Capture the cell that displays the provided text and extract its (x, y) central coordinate. 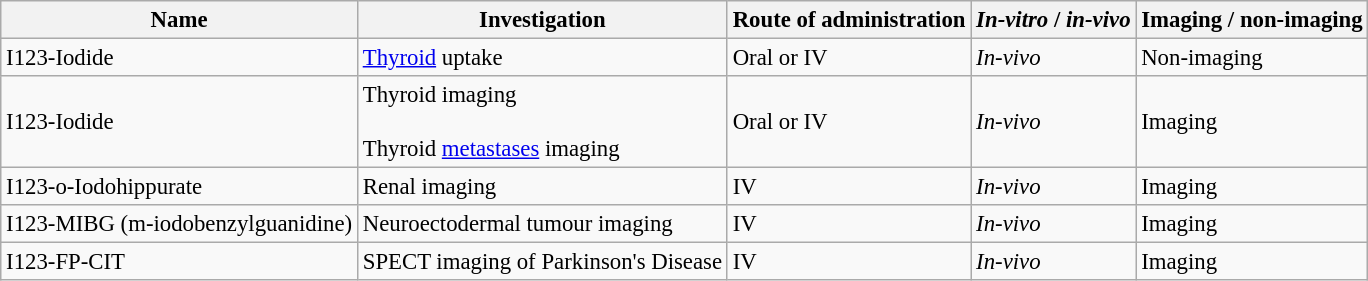
Name (180, 20)
I123-FP-CIT (180, 262)
Imaging / non-imaging (1252, 20)
Thyroid imagingThyroid metastases imaging (542, 122)
In-vitro / in-vivo (1054, 20)
Neuroectodermal tumour imaging (542, 224)
Investigation (542, 20)
I123-MIBG (m-iodobenzylguanidine) (180, 224)
SPECT imaging of Parkinson's Disease (542, 262)
Route of administration (848, 20)
I123-o-Iodohippurate (180, 187)
Non-imaging (1252, 58)
Renal imaging (542, 187)
Thyroid uptake (542, 58)
